Capture the cell that displays the provided text and extract its (x, y) central coordinate. 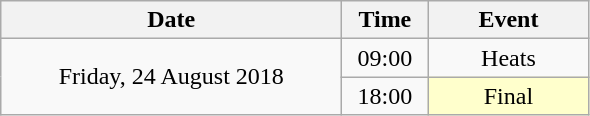
Date (172, 20)
Friday, 24 August 2018 (172, 77)
09:00 (385, 58)
18:00 (385, 96)
Heats (508, 58)
Time (385, 20)
Event (508, 20)
Final (508, 96)
